Search for the cell housing the specified text and yield its (x, y) center coordinate. 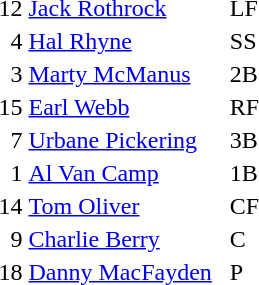
Charlie Berry (126, 239)
Marty McManus (126, 74)
Hal Rhyne (126, 41)
Urbane Pickering (126, 140)
Earl Webb (126, 107)
Al Van Camp (126, 173)
Tom Oliver (126, 206)
